Determine the (x, y) coordinate at the center of the cell enclosing the given text.  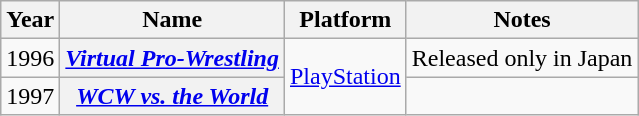
Year (30, 20)
Released only in Japan (522, 58)
PlayStation (345, 77)
1996 (30, 58)
Notes (522, 20)
Name (172, 20)
Platform (345, 20)
WCW vs. the World (172, 96)
1997 (30, 96)
Virtual Pro-Wrestling (172, 58)
